Return [X, Y] of the center of cell containing provided text 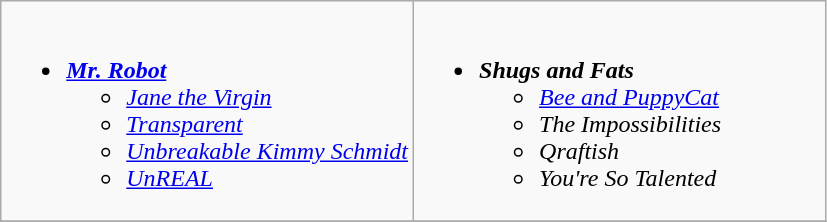
Shugs and FatsBee and PuppyCatThe ImpossibilitiesQraftishYou're So Talented [620, 112]
Mr. RobotJane the VirginTransparentUnbreakable Kimmy SchmidtUnREAL [208, 112]
